Locate the cell with the specified text and output its [X, Y] center coordinate. 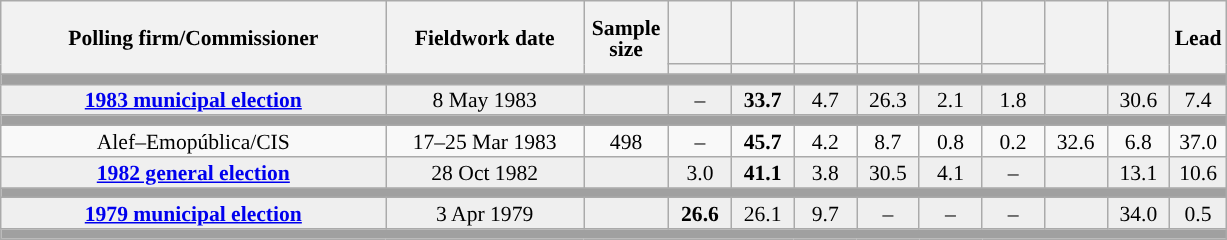
41.1 [762, 172]
0.2 [1014, 142]
32.6 [1076, 142]
8.7 [888, 142]
6.8 [1138, 142]
8 May 1983 [485, 100]
Fieldwork date [485, 38]
Polling firm/Commissioner [194, 38]
26.1 [762, 214]
4.7 [826, 100]
0.8 [950, 142]
37.0 [1198, 142]
1.8 [1014, 100]
26.3 [888, 100]
1983 municipal election [194, 100]
1979 municipal election [194, 214]
17–25 Mar 1983 [485, 142]
9.7 [826, 214]
498 [626, 142]
Alef–Emopública/CIS [194, 142]
Lead [1198, 38]
4.2 [826, 142]
10.6 [1198, 172]
Sample size [626, 38]
3 Apr 1979 [485, 214]
3.8 [826, 172]
3.0 [700, 172]
28 Oct 1982 [485, 172]
30.5 [888, 172]
45.7 [762, 142]
0.5 [1198, 214]
34.0 [1138, 214]
7.4 [1198, 100]
2.1 [950, 100]
13.1 [1138, 172]
26.6 [700, 214]
33.7 [762, 100]
1982 general election [194, 172]
4.1 [950, 172]
30.6 [1138, 100]
